Output the [x, y] coordinate of the center of the cell containing the given text.  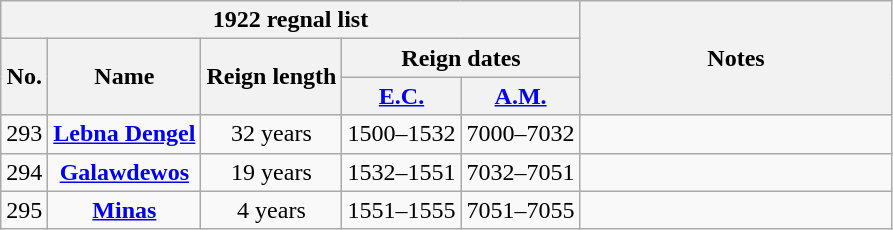
19 years [272, 172]
E.C. [402, 96]
7000–7032 [520, 134]
A.M. [520, 96]
1551–1555 [402, 210]
293 [24, 134]
Galawdewos [124, 172]
294 [24, 172]
Reign length [272, 77]
No. [24, 77]
7032–7051 [520, 172]
Notes [736, 58]
4 years [272, 210]
295 [24, 210]
7051–7055 [520, 210]
1532–1551 [402, 172]
1500–1532 [402, 134]
Name [124, 77]
Reign dates [461, 58]
Lebna Dengel [124, 134]
32 years [272, 134]
Minas [124, 210]
1922 regnal list [290, 20]
